Capture the cell that displays the provided text and extract its [X, Y] central coordinate. 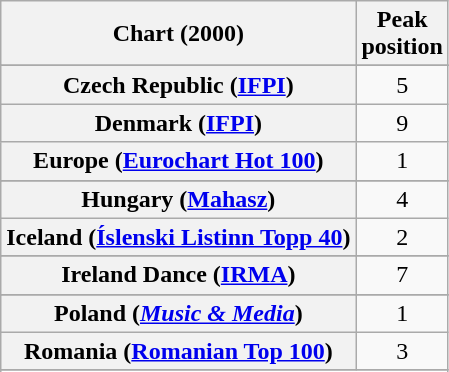
Iceland (Íslenski Listinn Topp 40) [178, 237]
Romania (Romanian Top 100) [178, 351]
Peakposition [402, 34]
9 [402, 123]
Europe (Eurochart Hot 100) [178, 161]
Czech Republic (IFPI) [178, 85]
4 [402, 199]
Hungary (Mahasz) [178, 199]
5 [402, 85]
Denmark (IFPI) [178, 123]
Ireland Dance (IRMA) [178, 275]
3 [402, 351]
Chart (2000) [178, 34]
7 [402, 275]
2 [402, 237]
Poland (Music & Media) [178, 313]
